Scan for the cell matching the given text and deliver its [X, Y] coordinate at center. 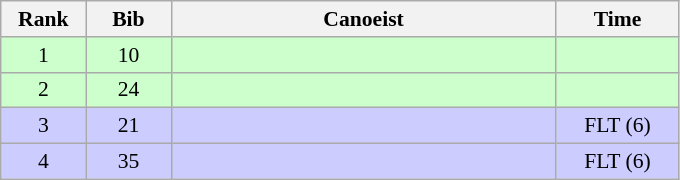
21 [128, 126]
Rank [44, 19]
10 [128, 55]
2 [44, 90]
4 [44, 162]
3 [44, 126]
35 [128, 162]
Time [618, 19]
Canoeist [364, 19]
24 [128, 90]
Bib [128, 19]
1 [44, 55]
